From the cell containing the given text, extract its center point as (X, Y) coordinate. 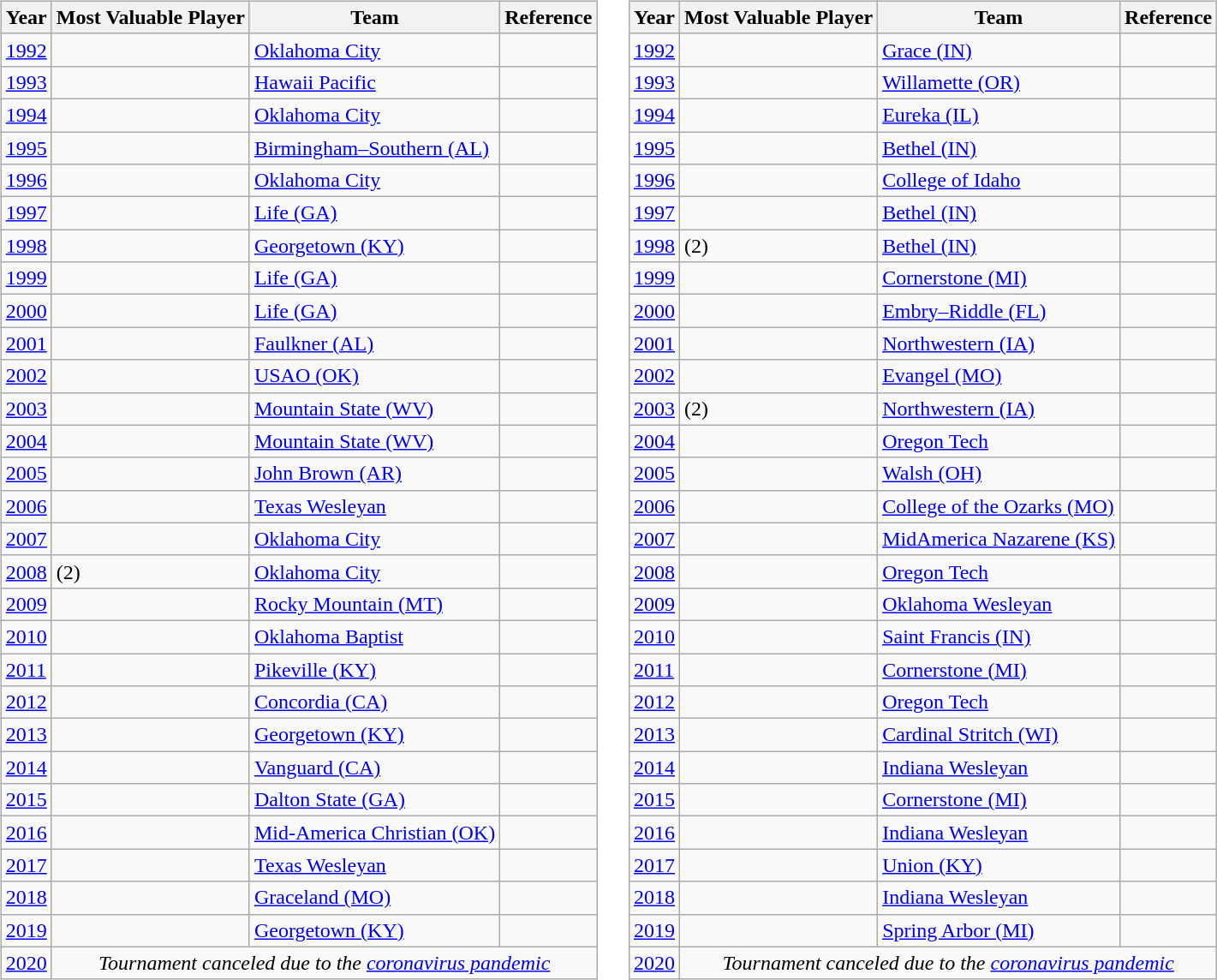
Saint Francis (IN) (999, 636)
Walsh (OH) (999, 474)
Evangel (MO) (999, 376)
Rocky Mountain (MT) (374, 604)
Spring Arbor (MI) (999, 930)
Oklahoma Baptist (374, 636)
Union (KY) (999, 865)
John Brown (AR) (374, 474)
Eureka (IL) (999, 115)
Cardinal Stritch (WI) (999, 735)
College of Idaho (999, 181)
Grace (IN) (999, 50)
Birmingham–Southern (AL) (374, 148)
Embry–Riddle (FL) (999, 311)
Pikeville (KY) (374, 669)
Willamette (OR) (999, 82)
Hawaii Pacific (374, 82)
Vanguard (CA) (374, 768)
USAO (OK) (374, 376)
College of the Ozarks (MO) (999, 506)
Faulkner (AL) (374, 344)
Oklahoma Wesleyan (999, 604)
MidAmerica Nazarene (KS) (999, 539)
Mid-America Christian (OK) (374, 833)
Graceland (MO) (374, 898)
Concordia (CA) (374, 702)
Dalton State (GA) (374, 800)
